Return the (x, y) coordinate for the center point of the cell that contains the specified text.  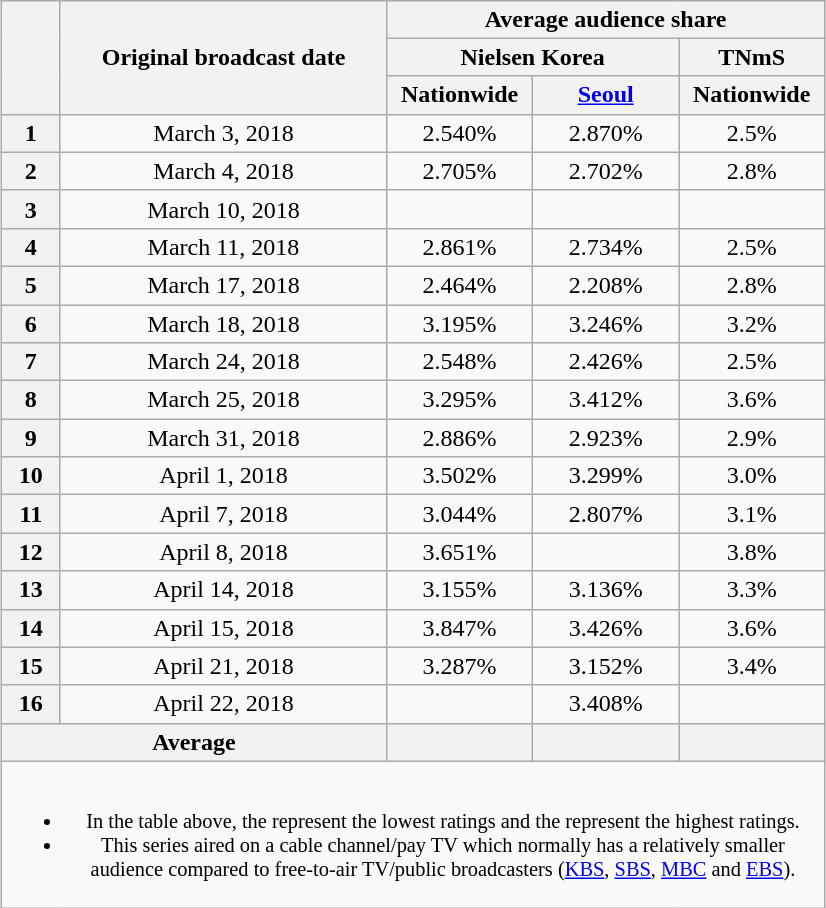
2.9% (752, 438)
3.2% (752, 323)
March 10, 2018 (223, 209)
1 (30, 133)
2.702% (606, 171)
2.548% (460, 362)
3.408% (606, 704)
Average audience share (606, 19)
14 (30, 628)
3.246% (606, 323)
3.044% (460, 514)
2.464% (460, 285)
3.426% (606, 628)
5 (30, 285)
3.412% (606, 400)
2.540% (460, 133)
March 3, 2018 (223, 133)
3.299% (606, 476)
15 (30, 666)
3.8% (752, 552)
8 (30, 400)
March 17, 2018 (223, 285)
6 (30, 323)
3.136% (606, 590)
2.886% (460, 438)
7 (30, 362)
March 11, 2018 (223, 247)
March 31, 2018 (223, 438)
TNmS (752, 57)
3.152% (606, 666)
12 (30, 552)
3.3% (752, 590)
Original broadcast date (223, 57)
2.426% (606, 362)
March 25, 2018 (223, 400)
3.1% (752, 514)
April 14, 2018 (223, 590)
13 (30, 590)
2.734% (606, 247)
April 21, 2018 (223, 666)
April 8, 2018 (223, 552)
2.923% (606, 438)
2.870% (606, 133)
2.861% (460, 247)
3.502% (460, 476)
11 (30, 514)
10 (30, 476)
3.651% (460, 552)
Average (194, 742)
9 (30, 438)
3.195% (460, 323)
2 (30, 171)
3.0% (752, 476)
3.4% (752, 666)
April 7, 2018 (223, 514)
2.208% (606, 285)
March 18, 2018 (223, 323)
April 1, 2018 (223, 476)
Seoul (606, 95)
3.295% (460, 400)
March 4, 2018 (223, 171)
3.287% (460, 666)
4 (30, 247)
Nielsen Korea (533, 57)
2.705% (460, 171)
3.155% (460, 590)
April 15, 2018 (223, 628)
3.847% (460, 628)
2.807% (606, 514)
16 (30, 704)
April 22, 2018 (223, 704)
March 24, 2018 (223, 362)
3 (30, 209)
